Return the (x, y) coordinate for the center point of the cell that contains the specified text.  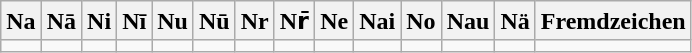
Nū (214, 21)
Nā (61, 21)
Ne (334, 21)
Nai (378, 21)
Na (21, 21)
Nī (134, 21)
Ni (100, 21)
Nr (254, 21)
Nä (515, 21)
Nau (468, 21)
Nr̄ (294, 21)
Nu (173, 21)
Fremdzeichen (613, 21)
No (421, 21)
